Identify which cell holds the provided text, then report its (x, y) central coordinate. 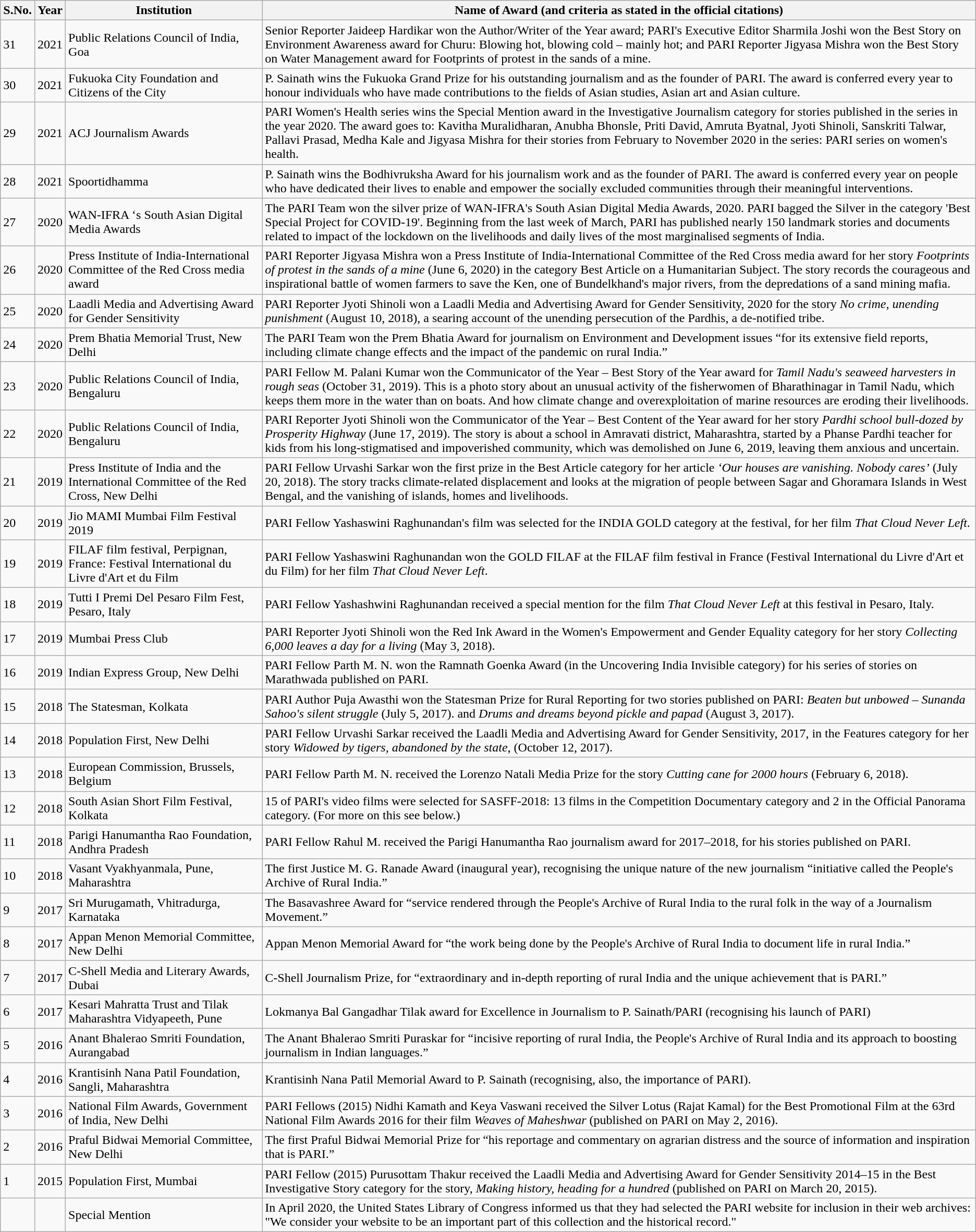
6 (18, 1011)
16 (18, 672)
28 (18, 181)
18 (18, 605)
PARI Fellow Rahul M. received the Parigi Hanumantha Rao journalism award for 2017–2018, for his stories published on PARI. (619, 842)
Press Institute of India and the International Committee of the Red Cross, New Delhi (164, 482)
7 (18, 978)
19 (18, 564)
11 (18, 842)
Krantisinh Nana Patil Memorial Award to P. Sainath (recognising, also, the importance of PARI). (619, 1079)
8 (18, 943)
Parigi Hanumantha Rao Foundation, Andhra Pradesh (164, 842)
South Asian Short Film Festival, Kolkata (164, 808)
21 (18, 482)
17 (18, 639)
14 (18, 740)
Appan Menon Memorial Committee, New Delhi (164, 943)
National Film Awards, Government of India, New Delhi (164, 1113)
Indian Express Group, New Delhi (164, 672)
5 (18, 1045)
Population First, Mumbai (164, 1181)
The Basavashree Award for “service rendered through the People's Archive of Rural India to the rural folk in the way of a Journalism Movement.” (619, 910)
Name of Award (and criteria as stated in the official citations) (619, 10)
2015 (50, 1181)
Population First, New Delhi (164, 740)
Krantisinh Nana Patil Foundation, Sangli, Maharashtra (164, 1079)
Fukuoka City Foundation and Citizens of the City (164, 85)
Jio MAMI Mumbai Film Festival 2019 (164, 522)
Anant Bhalerao Smriti Foundation, Aurangabad (164, 1045)
PARI Fellow Yashashwini Raghunandan received a special mention for the film That Cloud Never Left at this festival in Pesaro, Italy. (619, 605)
The Statesman, Kolkata (164, 707)
26 (18, 270)
Laadli Media and Advertising Award for Gender Sensitivity (164, 311)
Appan Menon Memorial Award for “the work being done by the People's Archive of Rural India to document life in rural India.” (619, 943)
Prem Bhatia Memorial Trust, New Delhi (164, 345)
S.No. (18, 10)
24 (18, 345)
25 (18, 311)
Press Institute of India-International Committee of the Red Cross media award (164, 270)
European Commission, Brussels, Belgium (164, 774)
PARI Fellow Yashaswini Raghunandan's film was selected for the INDIA GOLD category at the festival, for her film That Cloud Never Left. (619, 522)
22 (18, 434)
Praful Bidwai Memorial Committee, New Delhi (164, 1148)
31 (18, 44)
Sri Murugamath, Vhitradurga, Karnataka (164, 910)
12 (18, 808)
1 (18, 1181)
27 (18, 222)
20 (18, 522)
Tutti I Premi Del Pesaro Film Fest, Pesaro, Italy (164, 605)
Spoortidhamma (164, 181)
2 (18, 1148)
FILAF film festival, Perpignan, France: Festival International du Livre d'Art et du Film (164, 564)
3 (18, 1113)
Year (50, 10)
30 (18, 85)
13 (18, 774)
23 (18, 386)
4 (18, 1079)
WAN-IFRA ‘s South Asian Digital Media Awards (164, 222)
Lokmanya Bal Gangadhar Tilak award for Excellence in Journalism to P. Sainath/PARI (recognising his launch of PARI) (619, 1011)
C-Shell Media and Literary Awards, Dubai (164, 978)
Public Relations Council of India, Goa (164, 44)
Vasant Vyakhyanmala, Pune, Maharashtra (164, 876)
15 (18, 707)
Kesari Mahratta Trust and Tilak Maharashtra Vidyapeeth, Pune (164, 1011)
PARI Fellow Parth M. N. received the Lorenzo Natali Media Prize for the story Cutting cane for 2000 hours (February 6, 2018). (619, 774)
Institution (164, 10)
Special Mention (164, 1215)
ACJ Journalism Awards (164, 133)
10 (18, 876)
9 (18, 910)
29 (18, 133)
C-Shell Journalism Prize, for “extraordinary and in-depth reporting of rural India and the unique achievement that is PARI.” (619, 978)
Mumbai Press Club (164, 639)
